Extract the [x, y] coordinate from the center of the cell holding the provided text.  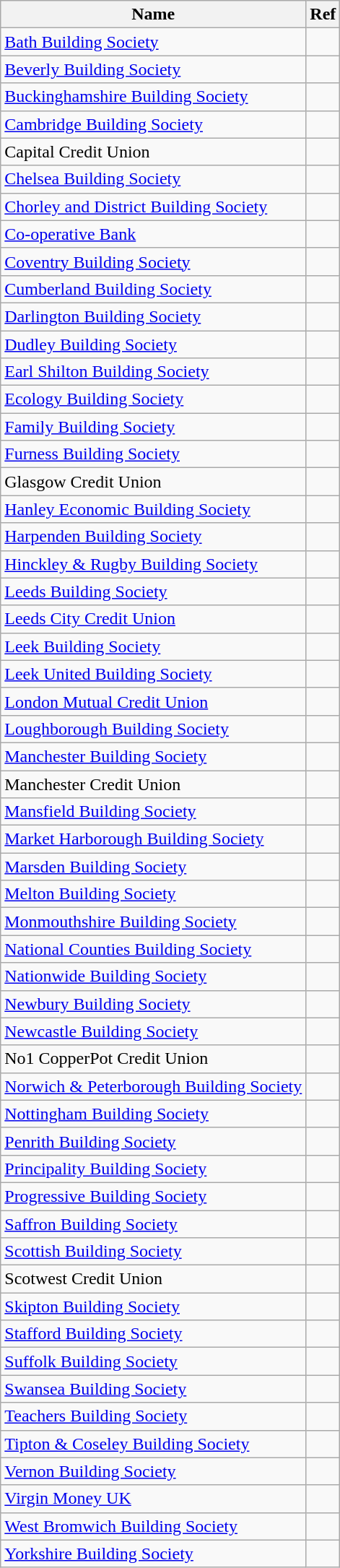
Ref [323, 14]
Hanley Economic Building Society [153, 509]
Nationwide Building Society [153, 976]
Hinckley & Rugby Building Society [153, 564]
Leeds Building Society [153, 592]
Scottish Building Society [153, 1252]
Nottingham Building Society [153, 1114]
Beverly Building Society [153, 69]
Suffolk Building Society [153, 1361]
Monmouthshire Building Society [153, 922]
Leek United Building Society [153, 674]
Name [153, 14]
Harpenden Building Society [153, 537]
Dudley Building Society [153, 345]
Glasgow Credit Union [153, 482]
Coventry Building Society [153, 261]
Leeds City Credit Union [153, 619]
Family Building Society [153, 427]
National Counties Building Society [153, 949]
Loughborough Building Society [153, 729]
Bath Building Society [153, 42]
Teachers Building Society [153, 1416]
Saffron Building Society [153, 1224]
Marsden Building Society [153, 867]
Scotwest Credit Union [153, 1279]
Market Harborough Building Society [153, 839]
Norwich & Peterborough Building Society [153, 1086]
London Mutual Credit Union [153, 701]
Penrith Building Society [153, 1141]
No1 CopperPot Credit Union [153, 1059]
Earl Shilton Building Society [153, 372]
Melton Building Society [153, 894]
Mansfield Building Society [153, 812]
Capital Credit Union [153, 152]
Vernon Building Society [153, 1471]
Tipton & Coseley Building Society [153, 1444]
Yorkshire Building Society [153, 1554]
Chelsea Building Society [153, 179]
Manchester Building Society [153, 756]
Swansea Building Society [153, 1389]
Darlington Building Society [153, 316]
Cambridge Building Society [153, 124]
Principality Building Society [153, 1169]
Stafford Building Society [153, 1334]
Buckinghamshire Building Society [153, 97]
Newbury Building Society [153, 1004]
Co-operative Bank [153, 234]
Furness Building Society [153, 454]
Newcastle Building Society [153, 1031]
Skipton Building Society [153, 1307]
West Bromwich Building Society [153, 1526]
Virgin Money UK [153, 1499]
Cumberland Building Society [153, 289]
Chorley and District Building Society [153, 207]
Ecology Building Society [153, 399]
Manchester Credit Union [153, 784]
Leek Building Society [153, 646]
Progressive Building Society [153, 1196]
